Identify which cell holds the provided text, then report its (X, Y) central coordinate. 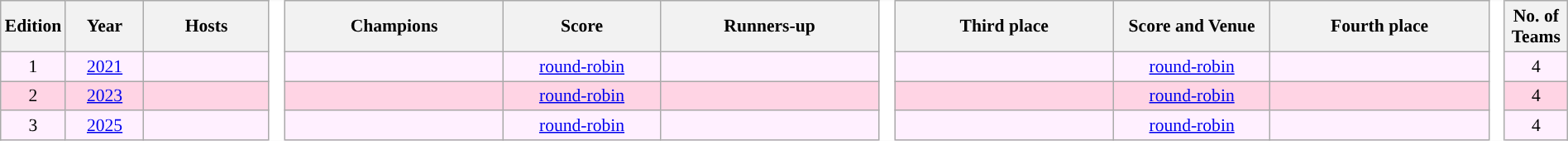
1 (33, 66)
3 (33, 126)
2021 (104, 66)
No. of Teams (1536, 27)
Third place (1004, 27)
2 (33, 96)
Year (104, 27)
Edition (33, 27)
Hosts (207, 27)
Runners-up (769, 27)
2025 (104, 126)
Score (582, 27)
2023 (104, 96)
Champions (394, 27)
Fourth place (1379, 27)
Score and Venue (1193, 27)
